Extract the [x, y] coordinate from the center of the cell holding the provided text.  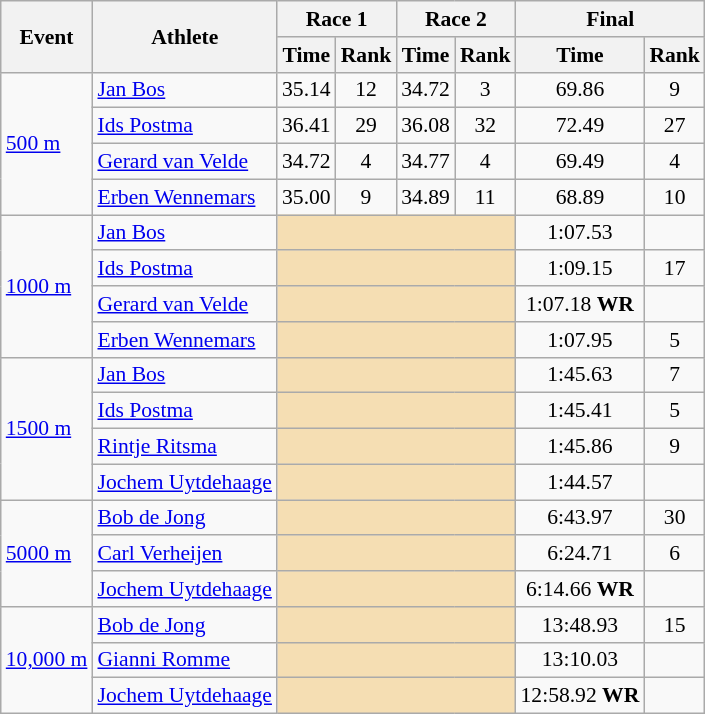
13:48.93 [580, 625]
Final [610, 19]
Carl Verheijen [184, 554]
27 [674, 126]
Race 2 [456, 19]
10,000 m [47, 660]
1:07.53 [580, 233]
1:45.63 [580, 375]
35.00 [306, 197]
7 [674, 375]
69.49 [580, 162]
3 [486, 90]
1:45.41 [580, 411]
6:43.97 [580, 518]
10 [674, 197]
Rintje Ritsma [184, 447]
1:09.15 [580, 269]
5000 m [47, 554]
17 [674, 269]
12:58.92 WR [580, 696]
6:14.66 WR [580, 589]
12 [366, 90]
36.41 [306, 126]
72.49 [580, 126]
6:24.71 [580, 554]
1:07.18 WR [580, 304]
1500 m [47, 428]
1:07.95 [580, 340]
68.89 [580, 197]
Athlete [184, 36]
29 [366, 126]
13:10.03 [580, 660]
35.14 [306, 90]
34.89 [426, 197]
36.08 [426, 126]
11 [486, 197]
Event [47, 36]
69.86 [580, 90]
15 [674, 625]
32 [486, 126]
1:44.57 [580, 482]
34.77 [426, 162]
1000 m [47, 286]
500 m [47, 143]
1:45.86 [580, 447]
30 [674, 518]
6 [674, 554]
Gianni Romme [184, 660]
Race 1 [336, 19]
